Provide the [x, y] coordinate of the cell's center where the given text is located.  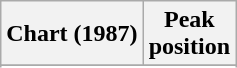
Peakposition [189, 34]
Chart (1987) [72, 34]
